From the cell containing the given text, extract its center point as [X, Y] coordinate. 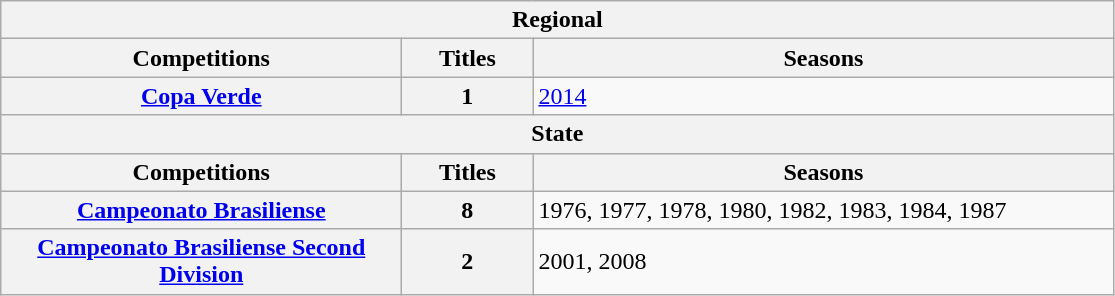
1 [468, 96]
Regional [558, 20]
Campeonato Brasiliense Second Division [202, 262]
2 [468, 262]
State [558, 134]
2014 [824, 96]
Campeonato Brasiliense [202, 210]
8 [468, 210]
Copa Verde [202, 96]
1976, 1977, 1978, 1980, 1982, 1983, 1984, 1987 [824, 210]
2001, 2008 [824, 262]
